Capture the cell that displays the provided text and extract its (X, Y) central coordinate. 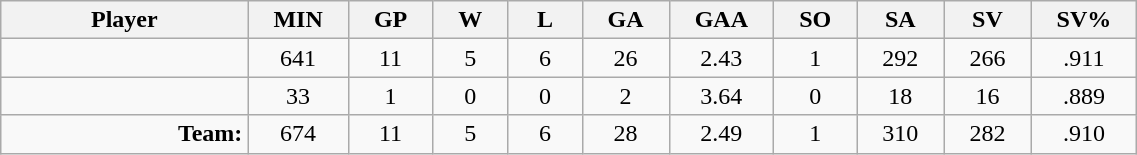
641 (298, 58)
33 (298, 96)
2.49 (721, 134)
310 (900, 134)
26 (626, 58)
28 (626, 134)
SV (988, 20)
18 (900, 96)
SV% (1084, 20)
282 (988, 134)
16 (988, 96)
2.43 (721, 58)
292 (900, 58)
SO (816, 20)
L (545, 20)
W (470, 20)
SA (900, 20)
2 (626, 96)
.889 (1084, 96)
674 (298, 134)
Team: (124, 134)
MIN (298, 20)
GP (390, 20)
GA (626, 20)
3.64 (721, 96)
Player (124, 20)
.910 (1084, 134)
266 (988, 58)
.911 (1084, 58)
GAA (721, 20)
